Return [x, y] of the center of cell containing provided text 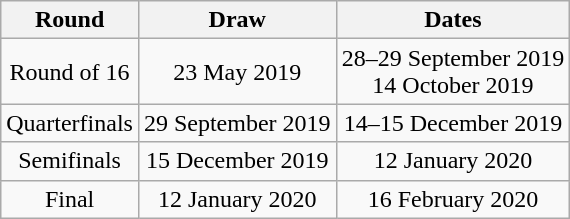
23 May 2019 [237, 72]
Round [70, 20]
16 February 2020 [453, 199]
15 December 2019 [237, 161]
Dates [453, 20]
Round of 16 [70, 72]
29 September 2019 [237, 123]
Quarterfinals [70, 123]
14–15 December 2019 [453, 123]
Final [70, 199]
28–29 September 201914 October 2019 [453, 72]
Draw [237, 20]
Semifinals [70, 161]
